Pinpoint the cell where the given text exists, returning its (X, Y) midpoint coordinate. 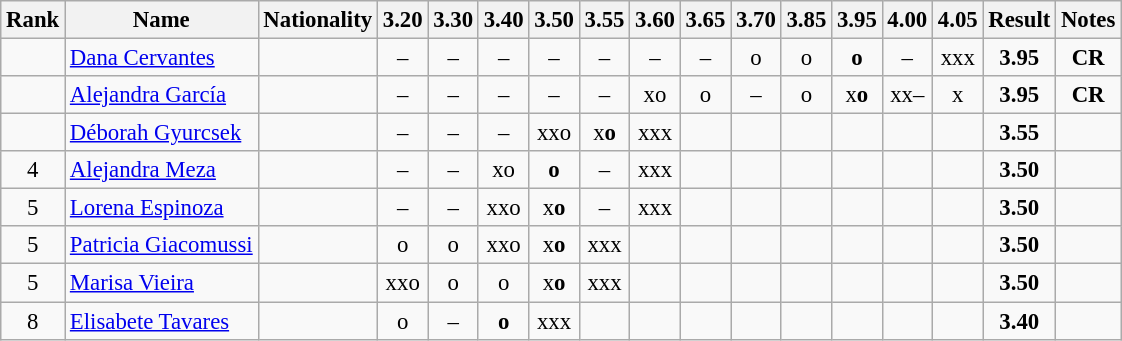
4.00 (907, 20)
Elisabete Tavares (162, 321)
Patricia Giacomussi (162, 245)
xx– (907, 95)
Alejandra García (162, 95)
Dana Cervantes (162, 58)
Nationality (318, 20)
x (958, 95)
4.05 (958, 20)
3.60 (655, 20)
3.65 (705, 20)
Alejandra Meza (162, 170)
Result (1020, 20)
Rank (33, 20)
8 (33, 321)
Name (162, 20)
Lorena Espinoza (162, 208)
3.70 (756, 20)
3.85 (806, 20)
Déborah Gyurcsek (162, 133)
4 (33, 170)
Marisa Vieira (162, 283)
3.30 (453, 20)
3.20 (402, 20)
Notes (1088, 20)
